Search for the cell housing the specified text and yield its (x, y) center coordinate. 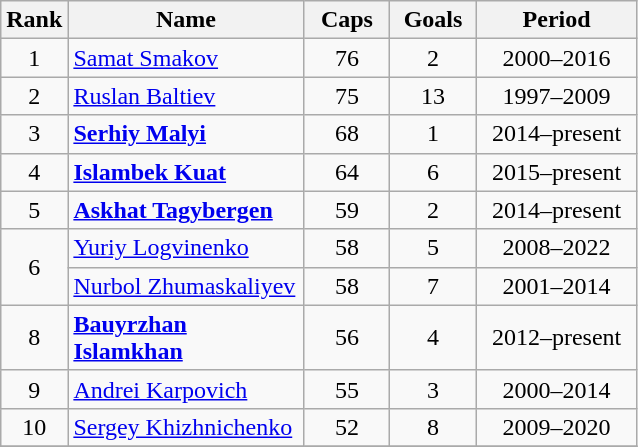
Samat Smakov (186, 58)
2009–2020 (556, 427)
Ruslan Baltiev (186, 96)
2000–2016 (556, 58)
1997–2009 (556, 96)
76 (347, 58)
Sergey Khizhnichenko (186, 427)
2000–2014 (556, 389)
9 (34, 389)
Askhat Tagybergen (186, 210)
Andrei Karpovich (186, 389)
Period (556, 20)
13 (433, 96)
Caps (347, 20)
52 (347, 427)
55 (347, 389)
64 (347, 172)
59 (347, 210)
2001–2014 (556, 286)
Yuriy Logvinenko (186, 248)
56 (347, 338)
7 (433, 286)
Name (186, 20)
Goals (433, 20)
2015–present (556, 172)
Serhiy Malyi (186, 134)
10 (34, 427)
Nurbol Zhumaskaliyev (186, 286)
2008–2022 (556, 248)
Rank (34, 20)
Islambek Kuat (186, 172)
2012–present (556, 338)
75 (347, 96)
Bauyrzhan Islamkhan (186, 338)
68 (347, 134)
